From the cell containing the given text, extract its center point as [X, Y] coordinate. 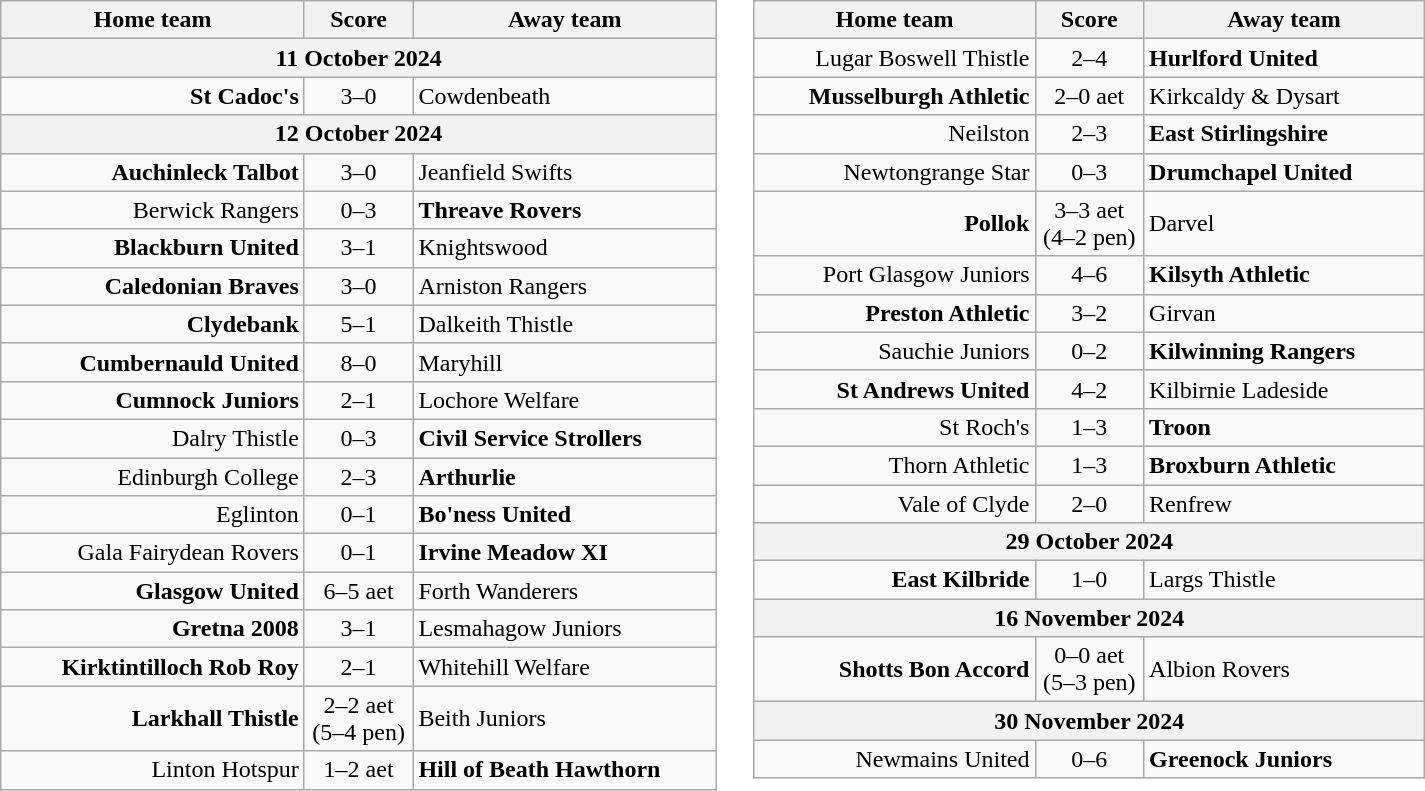
Auchinleck Talbot [153, 172]
Knightswood [565, 248]
Jeanfield Swifts [565, 172]
2–4 [1090, 58]
Edinburgh College [153, 477]
1–0 [1090, 580]
Glasgow United [153, 591]
Berwick Rangers [153, 210]
Kilsyth Athletic [1284, 275]
0–0 aet(5–3 pen) [1090, 670]
Gretna 2008 [153, 629]
Lesmahagow Juniors [565, 629]
Thorn Athletic [894, 465]
Newtongrange Star [894, 172]
Cumbernauld United [153, 362]
Neilston [894, 134]
Larkhall Thistle [153, 718]
Vale of Clyde [894, 503]
3–3 aet(4–2 pen) [1090, 224]
6–5 aet [358, 591]
Kilbirnie Ladeside [1284, 389]
3–2 [1090, 313]
29 October 2024 [1090, 542]
Eglinton [153, 515]
16 November 2024 [1090, 618]
Beith Juniors [565, 718]
Arniston Rangers [565, 286]
Lugar Boswell Thistle [894, 58]
4–6 [1090, 275]
Troon [1284, 427]
Musselburgh Athletic [894, 96]
St Cadoc's [153, 96]
Kirktintilloch Rob Roy [153, 667]
Arthurlie [565, 477]
Bo'ness United [565, 515]
Drumchapel United [1284, 172]
5–1 [358, 324]
Hurlford United [1284, 58]
East Stirlingshire [1284, 134]
St Roch's [894, 427]
Whitehill Welfare [565, 667]
1–2 aet [358, 770]
Port Glasgow Juniors [894, 275]
Dalkeith Thistle [565, 324]
Kirkcaldy & Dysart [1284, 96]
2–0 [1090, 503]
St Andrews United [894, 389]
Linton Hotspur [153, 770]
Greenock Juniors [1284, 759]
Irvine Meadow XI [565, 553]
Girvan [1284, 313]
4–2 [1090, 389]
Pollok [894, 224]
Cowdenbeath [565, 96]
Sauchie Juniors [894, 351]
Newmains United [894, 759]
12 October 2024 [359, 134]
Threave Rovers [565, 210]
Maryhill [565, 362]
Gala Fairydean Rovers [153, 553]
Albion Rovers [1284, 670]
East Kilbride [894, 580]
Lochore Welfare [565, 400]
11 October 2024 [359, 58]
Broxburn Athletic [1284, 465]
Renfrew [1284, 503]
Clydebank [153, 324]
Darvel [1284, 224]
Preston Athletic [894, 313]
Kilwinning Rangers [1284, 351]
2–2 aet(5–4 pen) [358, 718]
Forth Wanderers [565, 591]
0–2 [1090, 351]
Dalry Thistle [153, 438]
Shotts Bon Accord [894, 670]
Hill of Beath Hawthorn [565, 770]
2–0 aet [1090, 96]
30 November 2024 [1090, 721]
Civil Service Strollers [565, 438]
0–6 [1090, 759]
Blackburn United [153, 248]
Cumnock Juniors [153, 400]
Largs Thistle [1284, 580]
Caledonian Braves [153, 286]
8–0 [358, 362]
